Capture the cell that displays the provided text and extract its (x, y) central coordinate. 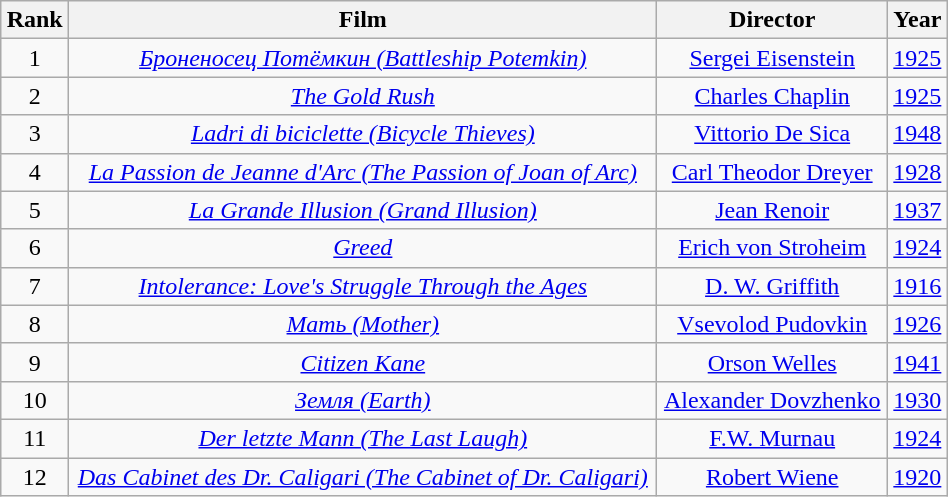
Director (772, 20)
5 (35, 210)
Das Cabinet des Dr. Caligari (The Cabinet of Dr. Caligari) (363, 477)
12 (35, 477)
Der letzte Mann (The Last Laugh) (363, 438)
La Passion de Jeanne d'Arc (The Passion of Joan of Arc) (363, 172)
2 (35, 96)
1916 (917, 286)
Rank (35, 20)
1948 (917, 134)
Броненосец Потёмкин (Battleship Potemkin) (363, 58)
9 (35, 362)
1 (35, 58)
Vsevolod Pudovkin (772, 324)
1926 (917, 324)
Vittorio De Sica (772, 134)
Carl Theodor Dreyer (772, 172)
Film (363, 20)
The Gold Rush (363, 96)
La Grande Illusion (Grand Illusion) (363, 210)
7 (35, 286)
Земля (Earth) (363, 400)
Citizen Kane (363, 362)
Intolerance: Love's Struggle Through the Ages (363, 286)
1928 (917, 172)
Year (917, 20)
Jean Renoir (772, 210)
6 (35, 248)
Robert Wiene (772, 477)
Alexander Dovzhenko (772, 400)
Sergei Eisenstein (772, 58)
1937 (917, 210)
11 (35, 438)
10 (35, 400)
8 (35, 324)
Greed (363, 248)
1941 (917, 362)
1920 (917, 477)
Ladri di biciclette (Bicycle Thieves) (363, 134)
Erich von Stroheim (772, 248)
3 (35, 134)
4 (35, 172)
D. W. Griffith (772, 286)
Orson Welles (772, 362)
1930 (917, 400)
F.W. Murnau (772, 438)
Мать (Mother) (363, 324)
Charles Chaplin (772, 96)
